Return the (x, y) coordinate for the center point of the cell that contains the specified text.  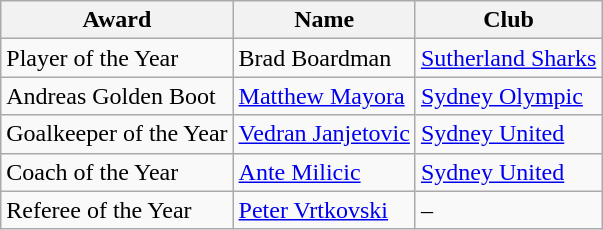
Sutherland Sharks (508, 58)
Andreas Golden Boot (117, 96)
Referee of the Year (117, 210)
Name (324, 20)
Player of the Year (117, 58)
Vedran Janjetovic (324, 134)
Award (117, 20)
Peter Vrtkovski (324, 210)
Brad Boardman (324, 58)
– (508, 210)
Matthew Mayora (324, 96)
Ante Milicic (324, 172)
Club (508, 20)
Coach of the Year (117, 172)
Sydney Olympic (508, 96)
Goalkeeper of the Year (117, 134)
